From the cell containing the given text, extract its center point as [x, y] coordinate. 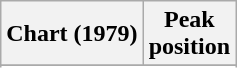
Peakposition [189, 34]
Chart (1979) [72, 34]
